Output the [x, y] coordinate of the center of the cell containing the given text.  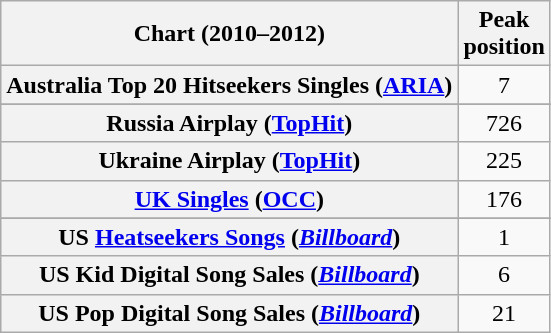
726 [504, 123]
US Kid Digital Song Sales (Billboard) [230, 275]
Ukraine Airplay (TopHit) [230, 161]
21 [504, 313]
Russia Airplay (TopHit) [230, 123]
6 [504, 275]
Peakposition [504, 34]
Chart (2010–2012) [230, 34]
Australia Top 20 Hitseekers Singles (ARIA) [230, 85]
US Heatseekers Songs (Billboard) [230, 237]
1 [504, 237]
7 [504, 85]
176 [504, 199]
225 [504, 161]
US Pop Digital Song Sales (Billboard) [230, 313]
UK Singles (OCC) [230, 199]
